Pinpoint the cell where the given text exists, returning its [X, Y] midpoint coordinate. 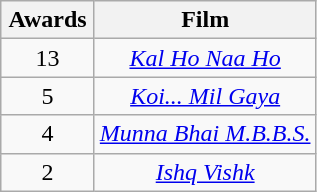
Ishq Vishk [205, 172]
Awards [48, 20]
Film [205, 20]
Kal Ho Naa Ho [205, 58]
Munna Bhai M.B.B.S. [205, 134]
2 [48, 172]
4 [48, 134]
13 [48, 58]
5 [48, 96]
Koi... Mil Gaya [205, 96]
